Find where the given text appears and provide that cell's center as (x, y) coordinate. 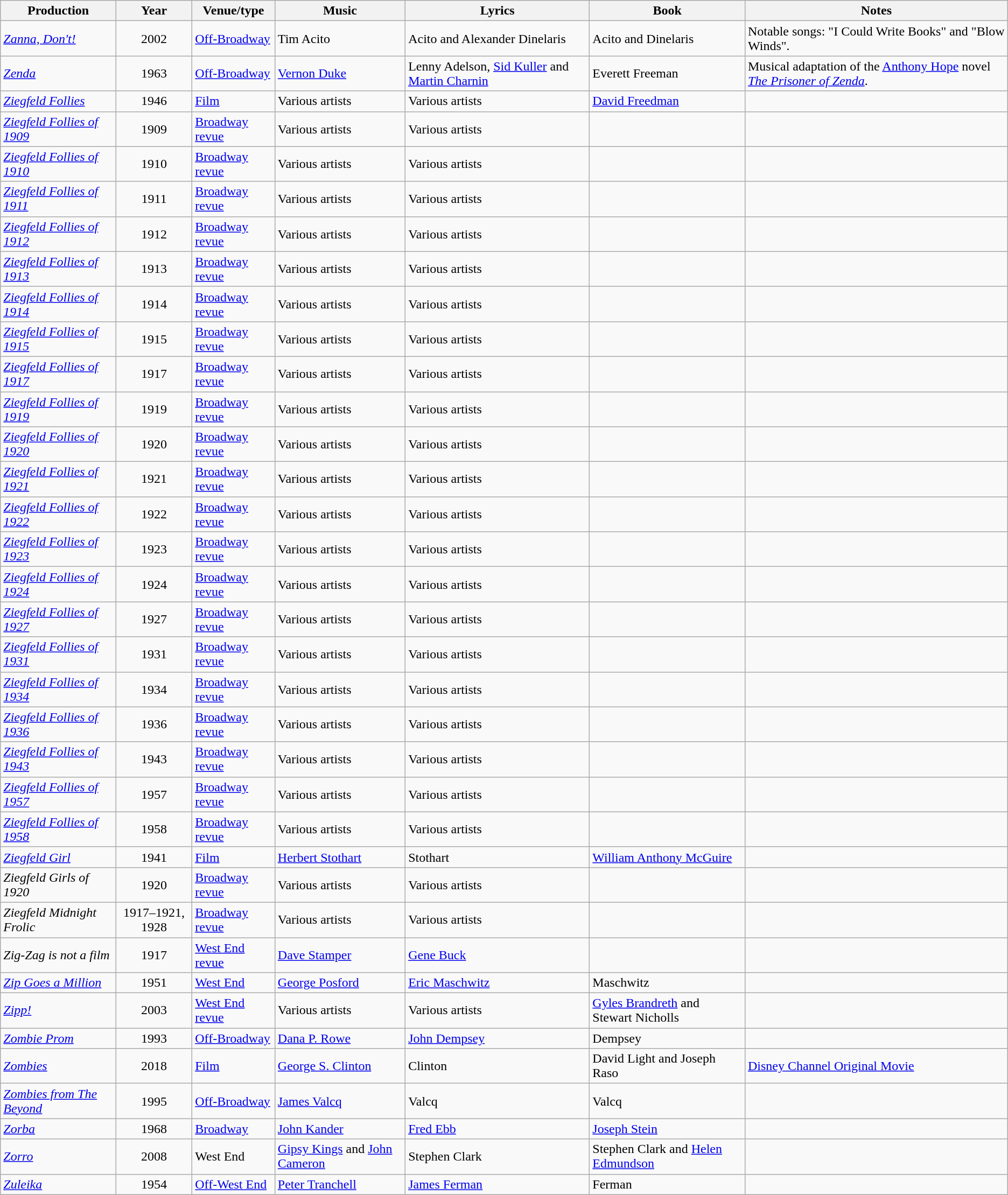
Zanna, Don't! (58, 39)
1968 (154, 1129)
Gyles Brandreth and Stewart Nicholls (668, 1011)
1958 (154, 829)
2018 (154, 1066)
1915 (154, 339)
Lenny Adelson, Sid Kuller and Martin Charnin (498, 73)
1954 (154, 1184)
Zenda (58, 73)
1963 (154, 73)
David Freedman (668, 101)
Fred Ebb (498, 1129)
John Kander (340, 1129)
Notes (876, 11)
Stothart (498, 857)
2008 (154, 1156)
Ziegfeld Follies of 1910 (58, 164)
Ferman (668, 1184)
Zorba (58, 1129)
1921 (154, 479)
Everett Freeman (668, 73)
Music (340, 11)
Vernon Duke (340, 73)
1946 (154, 101)
Acito and Alexander Dinelaris (498, 39)
Disney Channel Original Movie (876, 1066)
Ziegfeld Follies of 1924 (58, 585)
Zuleika (58, 1184)
Acito and Dinelaris (668, 39)
Ziegfeld Follies of 1914 (58, 304)
John Dempsey (498, 1038)
Year (154, 11)
Ziegfeld Follies of 1911 (58, 199)
1909 (154, 129)
1941 (154, 857)
Broadway (234, 1129)
Venue/type (234, 11)
Zombies (58, 1066)
1917–1921, 1928 (154, 919)
Ziegfeld Follies of 1921 (58, 479)
Musical adaptation of the Anthony Hope novel The Prisoner of Zenda. (876, 73)
Ziegfeld Girl (58, 857)
1943 (154, 759)
Notable songs: "I Could Write Books" and "Blow Winds". (876, 39)
Clinton (498, 1066)
Maschwitz (668, 983)
Herbert Stothart (340, 857)
Gipsy Kings and John Cameron (340, 1156)
Zombies from The Beyond (58, 1101)
2002 (154, 39)
1922 (154, 515)
1914 (154, 304)
2003 (154, 1011)
1995 (154, 1101)
Ziegfeld Follies of 1917 (58, 374)
David Light and Joseph Raso (668, 1066)
Zipp! (58, 1011)
1993 (154, 1038)
1951 (154, 983)
Ziegfeld Follies of 1915 (58, 339)
Ziegfeld Follies of 1920 (58, 445)
Zip Goes a Million (58, 983)
James Ferman (498, 1184)
Zig-Zag is not a film (58, 955)
Zombie Prom (58, 1038)
Stephen Clark and Helen Edmundson (668, 1156)
Gene Buck (498, 955)
Ziegfeld Midnight Frolic (58, 919)
Ziegfeld Follies of 1931 (58, 655)
Ziegfeld Follies of 1934 (58, 689)
Dana P. Rowe (340, 1038)
William Anthony McGuire (668, 857)
George S. Clinton (340, 1066)
Ziegfeld Follies of 1909 (58, 129)
1957 (154, 795)
1919 (154, 409)
Book (668, 11)
1934 (154, 689)
Ziegfeld Follies of 1927 (58, 619)
Ziegfeld Follies of 1923 (58, 549)
Ziegfeld Follies (58, 101)
James Valcq (340, 1101)
Joseph Stein (668, 1129)
Ziegfeld Follies of 1922 (58, 515)
Ziegfeld Follies of 1958 (58, 829)
1910 (154, 164)
1936 (154, 725)
Eric Maschwitz (498, 983)
1911 (154, 199)
Ziegfeld Follies of 1957 (58, 795)
Ziegfeld Follies of 1912 (58, 234)
Off-West End (234, 1184)
1913 (154, 269)
Ziegfeld Girls of 1920 (58, 885)
Peter Tranchell (340, 1184)
Ziegfeld Follies of 1943 (58, 759)
Ziegfeld Follies of 1919 (58, 409)
1931 (154, 655)
Lyrics (498, 11)
Production (58, 11)
Zorro (58, 1156)
Dave Stamper (340, 955)
1923 (154, 549)
Stephen Clark (498, 1156)
Tim Acito (340, 39)
Ziegfeld Follies of 1936 (58, 725)
1927 (154, 619)
1924 (154, 585)
Dempsey (668, 1038)
Ziegfeld Follies of 1913 (58, 269)
1912 (154, 234)
George Posford (340, 983)
